Return [x, y] of the center of cell containing provided text 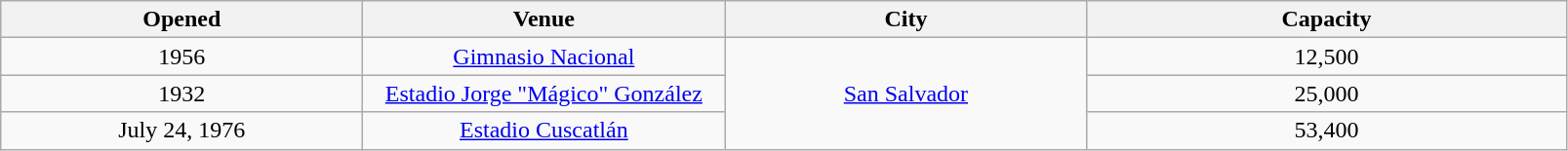
Gimnasio Nacional [544, 57]
12,500 [1327, 57]
1956 [181, 57]
53,400 [1327, 131]
1932 [181, 94]
Capacity [1327, 19]
July 24, 1976 [181, 131]
San Salvador [905, 94]
City [905, 19]
Estadio Cuscatlán [544, 131]
Venue [544, 19]
Estadio Jorge "Mágico" González [544, 94]
Opened [181, 19]
25,000 [1327, 94]
